For the text-containing cell, return its midpoint in (x, y) coordinate format. 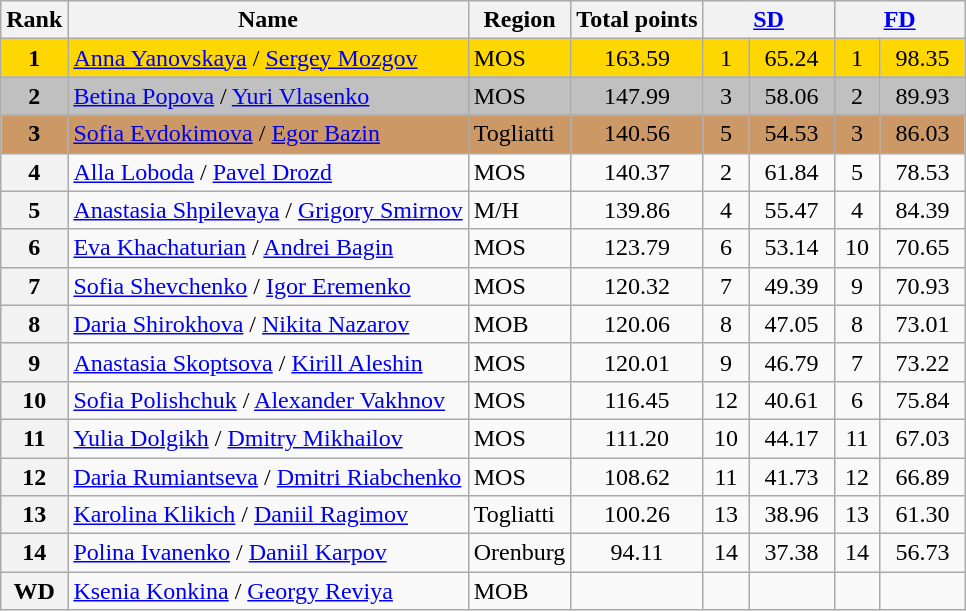
Yulia Dolgikh / Dmitry Mikhailov (268, 438)
120.06 (637, 324)
Polina Ivanenko / Daniil Karpov (268, 553)
140.56 (637, 134)
75.84 (922, 400)
Daria Rumiantseva / Dmitri Riabchenko (268, 477)
Betina Popova / Yuri Vlasenko (268, 96)
Eva Khachaturian / Andrei Bagin (268, 248)
120.01 (637, 362)
61.84 (792, 172)
58.06 (792, 96)
49.39 (792, 286)
Region (520, 20)
98.35 (922, 58)
37.38 (792, 553)
Alla Loboda / Pavel Drozd (268, 172)
40.61 (792, 400)
163.59 (637, 58)
139.86 (637, 210)
Anastasia Skoptsova / Kirill Aleshin (268, 362)
61.30 (922, 515)
44.17 (792, 438)
78.53 (922, 172)
53.14 (792, 248)
FD (900, 20)
M/H (520, 210)
Anastasia Shpilevaya / Grigory Smirnov (268, 210)
Sofia Evdokimova / Egor Bazin (268, 134)
55.47 (792, 210)
Total points (637, 20)
70.93 (922, 286)
Sofia Shevchenko / Igor Eremenko (268, 286)
38.96 (792, 515)
94.11 (637, 553)
41.73 (792, 477)
147.99 (637, 96)
47.05 (792, 324)
67.03 (922, 438)
56.73 (922, 553)
66.89 (922, 477)
Orenburg (520, 553)
73.01 (922, 324)
65.24 (792, 58)
123.79 (637, 248)
Daria Shirokhova / Nikita Nazarov (268, 324)
SD (768, 20)
46.79 (792, 362)
120.32 (637, 286)
89.93 (922, 96)
70.65 (922, 248)
Anna Yanovskaya / Sergey Mozgov (268, 58)
Sofia Polishchuk / Alexander Vakhnov (268, 400)
140.37 (637, 172)
WD (34, 591)
73.22 (922, 362)
54.53 (792, 134)
Rank (34, 20)
100.26 (637, 515)
111.20 (637, 438)
Ksenia Konkina / Georgy Reviya (268, 591)
84.39 (922, 210)
Karolina Klikich / Daniil Ragimov (268, 515)
108.62 (637, 477)
86.03 (922, 134)
Name (268, 20)
116.45 (637, 400)
